Locate the cell with the specified text and output its [X, Y] center coordinate. 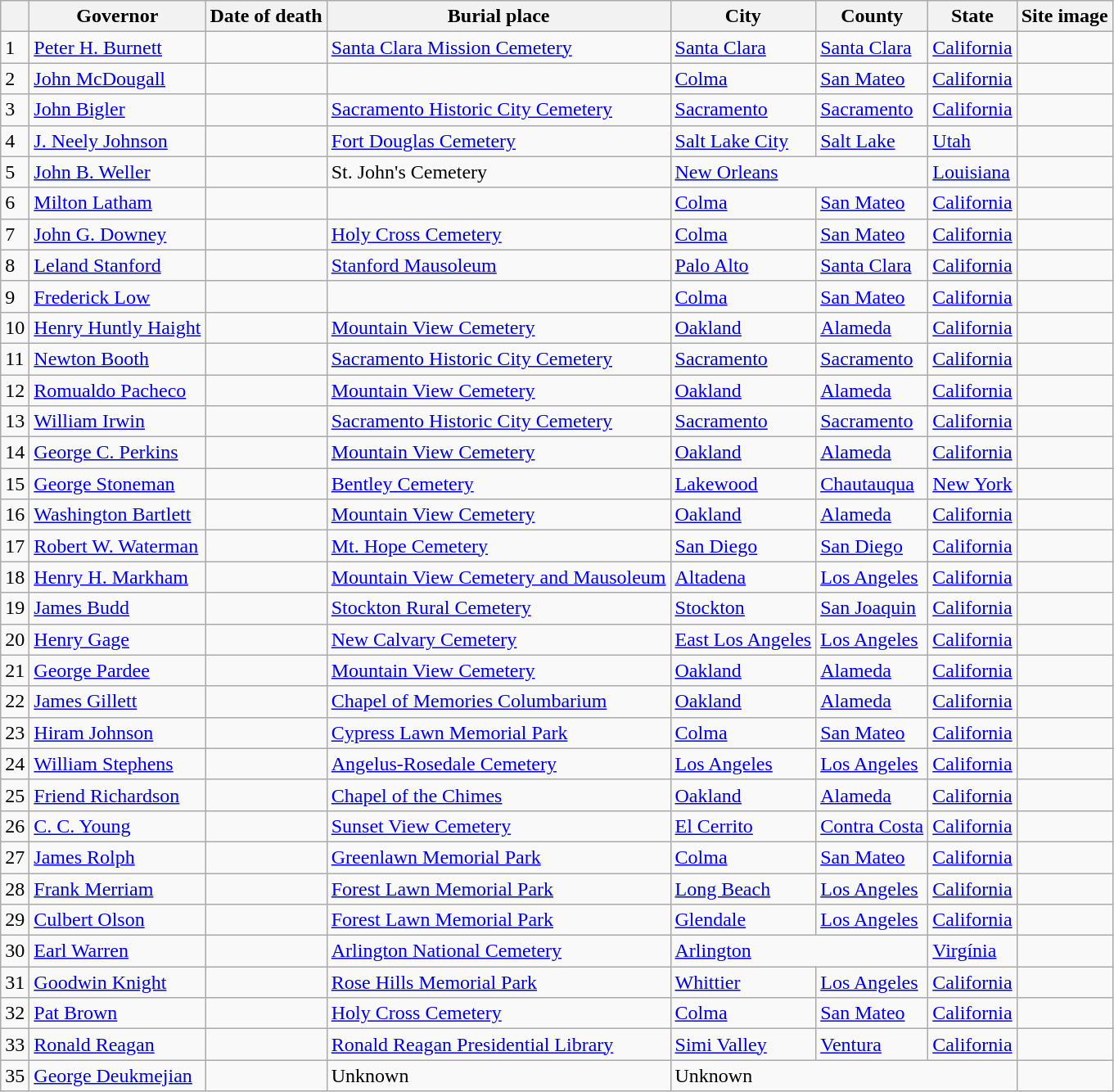
Ventura [873, 1045]
Culbert Olson [118, 920]
East Los Angeles [743, 639]
William Irwin [118, 422]
Chapel of Memories Columbarium [498, 702]
4 [15, 141]
25 [15, 795]
El Cerrito [743, 826]
Louisiana [972, 172]
26 [15, 826]
29 [15, 920]
Santa Clara Mission Cemetery [498, 47]
9 [15, 296]
Frank Merriam [118, 888]
John B. Weller [118, 172]
19 [15, 608]
Henry Gage [118, 639]
20 [15, 639]
24 [15, 764]
George Pardee [118, 670]
Ronald Reagan Presidential Library [498, 1045]
City [743, 16]
William Stephens [118, 764]
Palo Alto [743, 265]
Utah [972, 141]
Lakewood [743, 484]
George C. Perkins [118, 453]
12 [15, 390]
Peter H. Burnett [118, 47]
Stockton Rural Cemetery [498, 608]
Bentley Cemetery [498, 484]
Mt. Hope Cemetery [498, 546]
32 [15, 1013]
Contra Costa [873, 826]
Friend Richardson [118, 795]
Robert W. Waterman [118, 546]
Angelus-Rosedale Cemetery [498, 764]
Milton Latham [118, 203]
1 [15, 47]
Earl Warren [118, 951]
18 [15, 577]
State [972, 16]
Cypress Lawn Memorial Park [498, 733]
15 [15, 484]
Henry H. Markham [118, 577]
Henry Huntly Haight [118, 327]
James Gillett [118, 702]
7 [15, 234]
Leland Stanford [118, 265]
Stanford Mausoleum [498, 265]
New York [972, 484]
30 [15, 951]
13 [15, 422]
27 [15, 857]
Chautauqua [873, 484]
St. John's Cemetery [498, 172]
2 [15, 79]
Pat Brown [118, 1013]
Long Beach [743, 888]
Mountain View Cemetery and Mausoleum [498, 577]
21 [15, 670]
5 [15, 172]
Ronald Reagan [118, 1045]
Glendale [743, 920]
35 [15, 1076]
Burial place [498, 16]
Stockton [743, 608]
John G. Downey [118, 234]
28 [15, 888]
Altadena [743, 577]
11 [15, 359]
John McDougall [118, 79]
33 [15, 1045]
Greenlawn Memorial Park [498, 857]
Goodwin Knight [118, 982]
James Budd [118, 608]
Virgínia [972, 951]
3 [15, 110]
14 [15, 453]
Rose Hills Memorial Park [498, 982]
16 [15, 515]
George Stoneman [118, 484]
8 [15, 265]
Washington Bartlett [118, 515]
Arlington National Cemetery [498, 951]
Chapel of the Chimes [498, 795]
Whittier [743, 982]
Simi Valley [743, 1045]
Site image [1064, 16]
17 [15, 546]
10 [15, 327]
Arlington [799, 951]
J. Neely Johnson [118, 141]
31 [15, 982]
New Orleans [799, 172]
Fort Douglas Cemetery [498, 141]
Newton Booth [118, 359]
C. C. Young [118, 826]
Sunset View Cemetery [498, 826]
New Calvary Cemetery [498, 639]
Salt Lake [873, 141]
George Deukmejian [118, 1076]
John Bigler [118, 110]
6 [15, 203]
County [873, 16]
Romualdo Pacheco [118, 390]
Frederick Low [118, 296]
James Rolph [118, 857]
Hiram Johnson [118, 733]
San Joaquin [873, 608]
Salt Lake City [743, 141]
Date of death [266, 16]
23 [15, 733]
Governor [118, 16]
22 [15, 702]
